Provide the [x, y] coordinate of the cell's center where the given text is located.  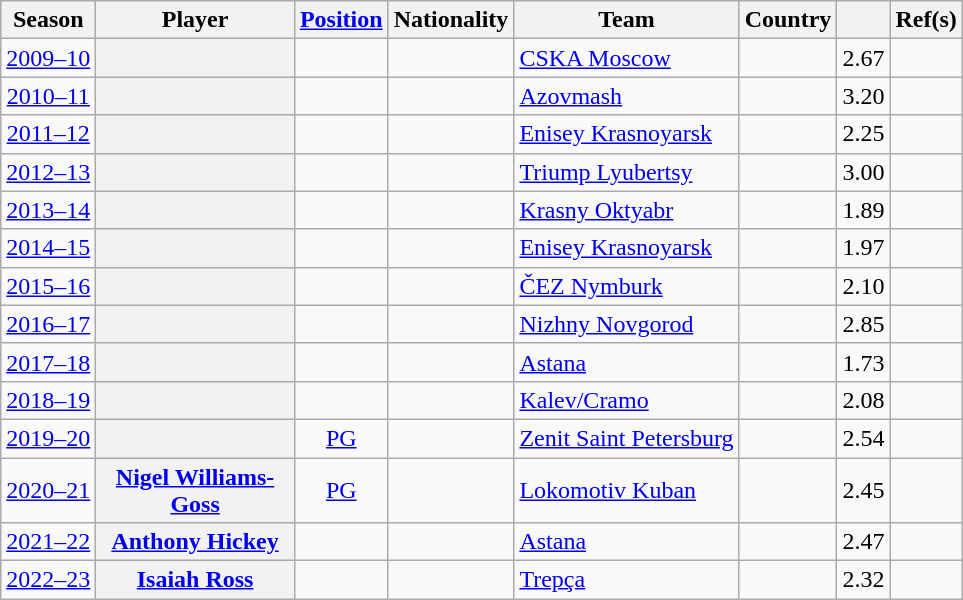
Zenit Saint Petersburg [626, 438]
2009–10 [48, 58]
CSKA Moscow [626, 58]
2010–11 [48, 96]
2022–23 [48, 580]
2012–13 [48, 172]
Trepça [626, 580]
2015–16 [48, 286]
Position [341, 20]
Team [626, 20]
2.45 [864, 490]
2.47 [864, 542]
1.73 [864, 362]
2.08 [864, 400]
2020–21 [48, 490]
Nizhny Novgorod [626, 324]
2017–18 [48, 362]
2.54 [864, 438]
2.67 [864, 58]
2019–20 [48, 438]
Season [48, 20]
2014–15 [48, 248]
Nigel Williams-Goss [196, 490]
Kalev/Cramo [626, 400]
3.00 [864, 172]
Krasny Oktyabr [626, 210]
Ref(s) [926, 20]
Player [196, 20]
Isaiah Ross [196, 580]
3.20 [864, 96]
2.85 [864, 324]
ČEZ Nymburk [626, 286]
2021–22 [48, 542]
2013–14 [48, 210]
2018–19 [48, 400]
1.89 [864, 210]
2.10 [864, 286]
2.32 [864, 580]
Anthony Hickey [196, 542]
1.97 [864, 248]
Azovmash [626, 96]
Triump Lyubertsy [626, 172]
Nationality [451, 20]
Lokomotiv Kuban [626, 490]
2016–17 [48, 324]
2.25 [864, 134]
2011–12 [48, 134]
Country [788, 20]
